For the text-containing cell, return its midpoint in [x, y] coordinate format. 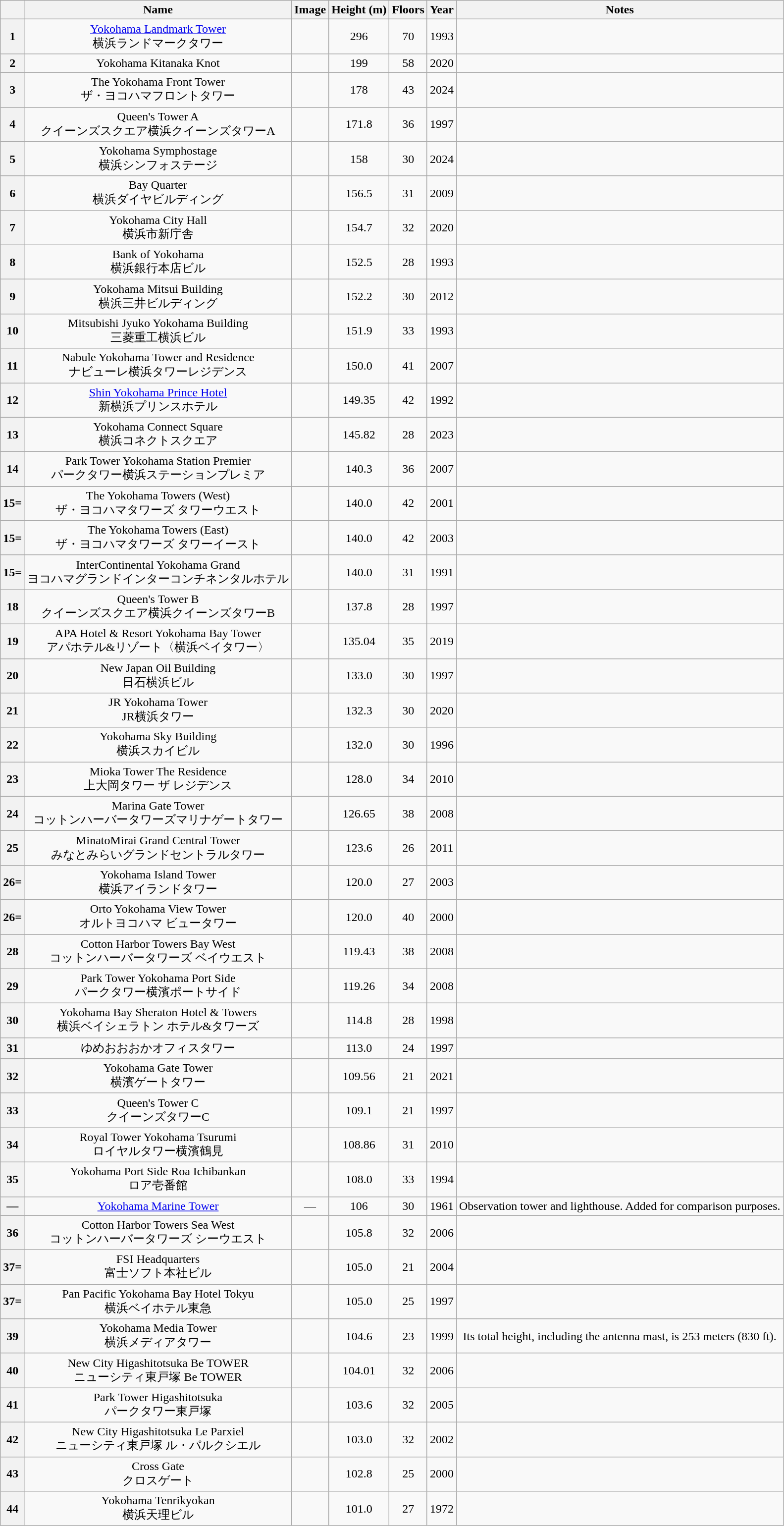
178 [359, 90]
114.8 [359, 1021]
ゆめおおおかオフィスタワー [158, 1048]
Yokohama Landmark Tower横浜ランドマークタワー [158, 37]
2 [13, 63]
Pan Pacific Yokohama Bay Hotel Tokyu横浜ベイホテル東急 [158, 1302]
152.2 [359, 297]
119.43 [359, 952]
Yokohama Sky Building横浜スカイビル [158, 745]
1998 [442, 1021]
Queen's Tower Aクイーンズスクエア横浜クイーンズタワーA [158, 124]
Yokohama Connect Square横浜コネクトスクエア [158, 435]
APA Hotel & Resort Yokohama Bay Towerアパホテル&リゾート〈横浜ベイタワー〉 [158, 641]
145.82 [359, 435]
7 [13, 228]
Yokohama Island Tower横浜アイランドタワー [158, 882]
Notes [620, 10]
106 [359, 1206]
6 [13, 193]
104.01 [359, 1370]
20 [13, 676]
133.0 [359, 676]
2001 [442, 503]
1991 [442, 572]
The Yokohama Towers (West)ザ・ヨコハマタワーズ タワーウエスト [158, 503]
1994 [442, 1179]
199 [359, 63]
Orto Yokohama View Towerオルトヨコハマ ビュータワー [158, 917]
158 [359, 159]
19 [13, 641]
39 [13, 1336]
137.8 [359, 607]
New Japan Oil Building日石横浜ビル [158, 676]
152.5 [359, 262]
13 [13, 435]
Nabule Yokohama Tower and Residenceナビューレ横浜タワーレジデンス [158, 366]
Yokohama Symphostage横浜シンフォステージ [158, 159]
Cross Gateクロスゲート [158, 1474]
Yokohama Tenrikyokan横浜天理ビル [158, 1509]
11 [13, 366]
1992 [442, 400]
1972 [442, 1509]
2009 [442, 193]
154.7 [359, 228]
101.0 [359, 1509]
14 [13, 469]
FSI Headquarters富士ソフト本社ビル [158, 1267]
151.9 [359, 331]
Park Tower Yokohama Station Premierパークタワー横浜ステーションプレミア [158, 469]
135.04 [359, 641]
9 [13, 297]
8 [13, 262]
108.86 [359, 1145]
1 [13, 37]
Height (m) [359, 10]
126.65 [359, 814]
140.3 [359, 469]
108.0 [359, 1179]
113.0 [359, 1048]
InterContinental Yokohama Grandヨコハマグランドインターコンチネンタルホテル [158, 572]
44 [13, 1509]
Floors [408, 10]
Yokohama Mitsui Building横浜三井ビルディング [158, 297]
123.6 [359, 848]
22 [13, 745]
171.8 [359, 124]
JR Yokohama TowerJR横浜タワー [158, 710]
26 [408, 848]
296 [359, 37]
Observation tower and lighthouse. Added for comparison purposes. [620, 1206]
2004 [442, 1267]
18 [13, 607]
109.1 [359, 1110]
2019 [442, 641]
10 [13, 331]
58 [408, 63]
105.8 [359, 1233]
150.0 [359, 366]
Shin Yokohama Prince Hotel新横浜プリンスホテル [158, 400]
2012 [442, 297]
Yokohama Gate Tower横濱ゲートタワー [158, 1076]
5 [13, 159]
Queen's Tower CクイーンズタワーC [158, 1110]
156.5 [359, 193]
109.56 [359, 1076]
Yokohama Port Side Roa Ichibankanロア壱番館 [158, 1179]
103.6 [359, 1405]
29 [13, 986]
103.0 [359, 1439]
104.6 [359, 1336]
MinatoMirai Grand Central Towerみなとみらいグランドセントラルタワー [158, 848]
Park Tower Higashitotsukaパークタワー東戸塚 [158, 1405]
Bay Quarter横浜ダイヤビルディング [158, 193]
Cotton Harbor Towers Sea Westコットンハーバータワーズ シーウエスト [158, 1233]
1961 [442, 1206]
4 [13, 124]
1996 [442, 745]
Cotton Harbor Towers Bay Westコットンハーバータワーズ ベイウエスト [158, 952]
Yokohama Media Tower横浜メディアタワー [158, 1336]
2005 [442, 1405]
1999 [442, 1336]
Royal Tower Yokohama Tsurumiロイヤルタワー横濱鶴見 [158, 1145]
Mioka Tower The Residence上大岡タワー ザ レジデンス [158, 779]
119.26 [359, 986]
Yokohama City Hall横浜市新庁舎 [158, 228]
70 [408, 37]
Its total height, including the antenna mast, is 253 meters (830 ft). [620, 1336]
128.0 [359, 779]
New City Higashitotsuka Be TOWERニューシティ東戸塚 Be TOWER [158, 1370]
149.35 [359, 400]
Park Tower Yokohama Port Sideパークタワー横濱ポートサイド [158, 986]
Yokohama Bay Sheraton Hotel & Towers横浜ベイシェラトン ホテル&タワーズ [158, 1021]
2021 [442, 1076]
Marina Gate Towerコットンハーバータワーズマリナゲートタワー [158, 814]
Name [158, 10]
102.8 [359, 1474]
2002 [442, 1439]
Image [310, 10]
Queen's Tower Bクイーンズスクエア横浜クイーンズタワーB [158, 607]
The Yokohama Front Towerザ・ヨコハマフロントタワー [158, 90]
132.3 [359, 710]
The Yokohama Towers (East)ザ・ヨコハマタワーズ タワーイースト [158, 538]
132.0 [359, 745]
12 [13, 400]
Yokohama Marine Tower [158, 1206]
2023 [442, 435]
Yokohama Kitanaka Knot [158, 63]
Year [442, 10]
Bank of Yokohama横浜銀行本店ビル [158, 262]
3 [13, 90]
2011 [442, 848]
New City Higashitotsuka Le Parxielニューシティ東戸塚 ル・パルクシエル [158, 1439]
Mitsubishi Jyuko Yokohama Building三菱重工横浜ビル [158, 331]
